From the cell containing the given text, extract its center point as (x, y) coordinate. 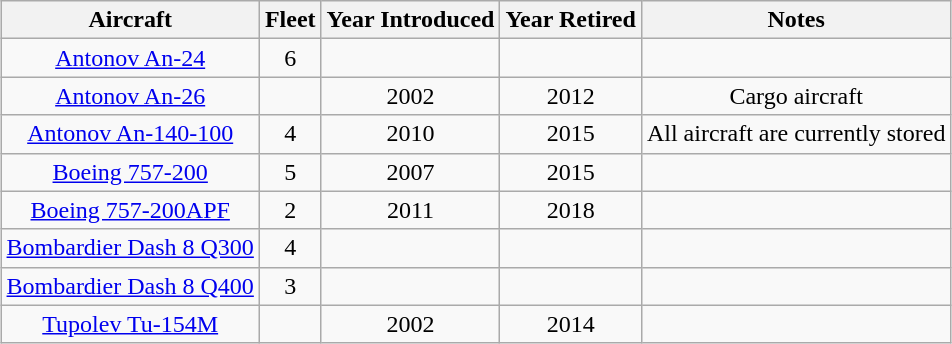
2010 (410, 134)
Tupolev Tu-154M (130, 324)
Bombardier Dash 8 Q300 (130, 248)
2012 (570, 96)
3 (290, 286)
5 (290, 172)
Antonov An-24 (130, 58)
6 (290, 58)
Antonov An-140-100 (130, 134)
Notes (796, 20)
Year Introduced (410, 20)
2014 (570, 324)
Antonov An-26 (130, 96)
Bombardier Dash 8 Q400 (130, 286)
Fleet (290, 20)
2007 (410, 172)
Boeing 757-200 (130, 172)
All aircraft are currently stored (796, 134)
2018 (570, 210)
2 (290, 210)
Aircraft (130, 20)
2011 (410, 210)
Boeing 757-200APF (130, 210)
Cargo aircraft (796, 96)
Year Retired (570, 20)
